Identify which cell holds the provided text, then report its (x, y) central coordinate. 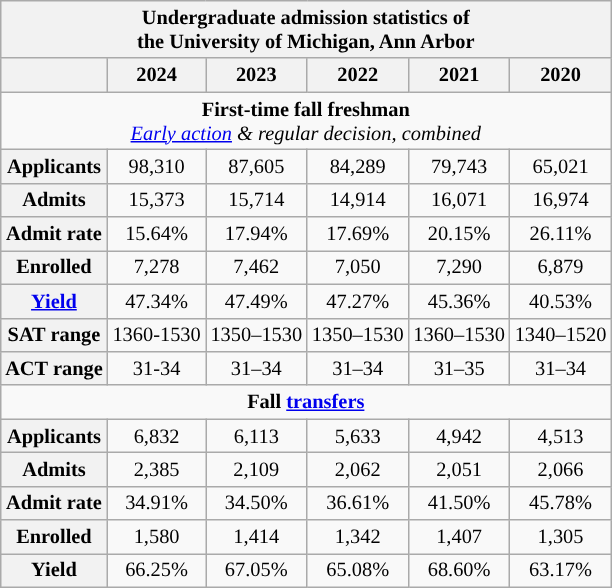
47.27% (358, 301)
6,832 (157, 436)
98,310 (157, 167)
Fall transfers (306, 402)
1,305 (560, 537)
1,342 (358, 537)
2020 (560, 75)
79,743 (458, 167)
2,066 (560, 470)
2,109 (256, 470)
14,914 (358, 200)
2021 (458, 75)
2022 (358, 75)
First-time fall freshmanEarly action & regular decision, combined (306, 121)
1,580 (157, 537)
84,289 (358, 167)
SAT range (54, 335)
34.91% (157, 503)
45.36% (458, 301)
15,373 (157, 200)
65,021 (560, 167)
15,714 (256, 200)
67.05% (256, 571)
7,462 (256, 268)
1360-1530 (157, 335)
31-34 (157, 369)
5,633 (358, 436)
6,113 (256, 436)
1360–1530 (458, 335)
66.25% (157, 571)
16,071 (458, 200)
45.78% (560, 503)
63.17% (560, 571)
17.94% (256, 234)
ACT range (54, 369)
87,605 (256, 167)
47.49% (256, 301)
20.15% (458, 234)
65.08% (358, 571)
1,407 (458, 537)
1340–1520 (560, 335)
4,942 (458, 436)
2,385 (157, 470)
26.11% (560, 234)
4,513 (560, 436)
15.64% (157, 234)
7,050 (358, 268)
40.53% (560, 301)
1,414 (256, 537)
2,051 (458, 470)
36.61% (358, 503)
17.69% (358, 234)
7,278 (157, 268)
68.60% (458, 571)
2,062 (358, 470)
Undergraduate admission statistics of the University of Michigan, Ann Arbor (306, 30)
16,974 (560, 200)
34.50% (256, 503)
7,290 (458, 268)
2023 (256, 75)
41.50% (458, 503)
31–35 (458, 369)
2024 (157, 75)
6,879 (560, 268)
47.34% (157, 301)
